Extract the (x, y) coordinate from the center of the cell holding the provided text.  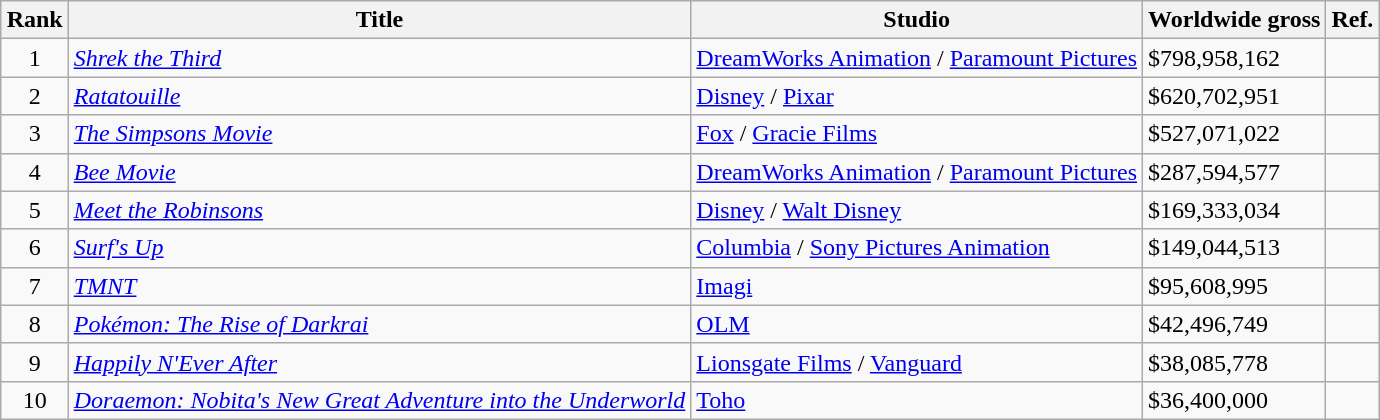
Lionsgate Films / Vanguard (917, 362)
10 (34, 400)
Fox / Gracie Films (917, 134)
Worldwide gross (1234, 20)
Happily N'Ever After (380, 362)
5 (34, 210)
Studio (917, 20)
Imagi (917, 286)
6 (34, 248)
Bee Movie (380, 172)
$798,958,162 (1234, 58)
Rank (34, 20)
Disney / Walt Disney (917, 210)
$527,071,022 (1234, 134)
The Simpsons Movie (380, 134)
2 (34, 96)
TMNT (380, 286)
$42,496,749 (1234, 324)
1 (34, 58)
9 (34, 362)
Columbia / Sony Pictures Animation (917, 248)
8 (34, 324)
$287,594,577 (1234, 172)
7 (34, 286)
Toho (917, 400)
Ref. (1352, 20)
$149,044,513 (1234, 248)
OLM (917, 324)
Pokémon: The Rise of Darkrai (380, 324)
$169,333,034 (1234, 210)
$38,085,778 (1234, 362)
4 (34, 172)
Shrek the Third (380, 58)
3 (34, 134)
Ratatouille (380, 96)
Title (380, 20)
Disney / Pixar (917, 96)
$95,608,995 (1234, 286)
$620,702,951 (1234, 96)
Surf's Up (380, 248)
Meet the Robinsons (380, 210)
$36,400,000 (1234, 400)
Doraemon: Nobita's New Great Adventure into the Underworld (380, 400)
